For the text-containing cell, return its midpoint in (X, Y) coordinate format. 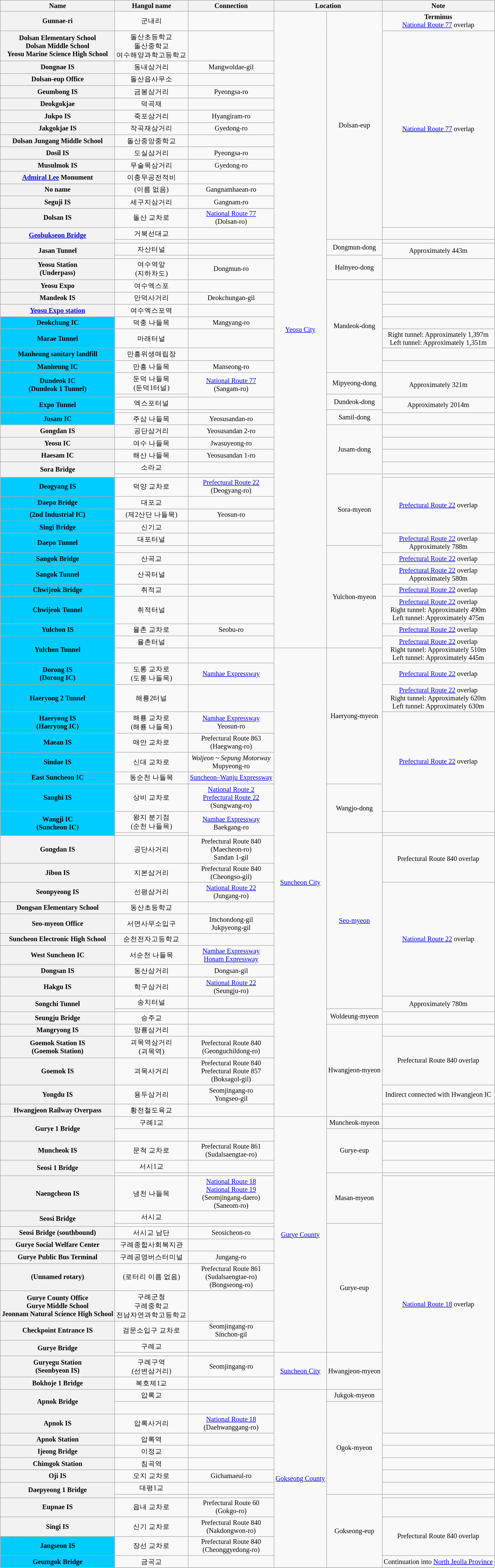
Manheung IC (57, 367)
Checkpoint Entrance IS (57, 1331)
Ogok-myeon (354, 1448)
작곡재삼거리 (151, 128)
구례1교 (151, 1122)
Geobukseon Bridge (57, 235)
Maean IS (57, 743)
Songchi Tunnel (57, 1004)
Yeosu City (300, 330)
Gurye County OfficeGurye Middle SchoolJeonnam Natural Science High School (57, 1306)
Approximately 321m (438, 385)
Yeosu IC (57, 444)
해산 나들목 (151, 456)
Chimgok Station (57, 1464)
상비 교차로 (151, 797)
송치터널 (151, 1002)
West Suncheon IC (57, 955)
Goemok Station IS(Goemok Station) (57, 1047)
Suncheon Electronic High School (57, 939)
Approximately 443m (438, 251)
Haeryong IS(Haeryong IC) (57, 722)
Goemok IS (57, 1071)
압록역 (151, 1439)
Hwangjeon Railway Overpass (57, 1110)
Sangok Bridge (57, 559)
Prefectural Route 22 overlapRight tunnel: Approximately 490mLeft tunnel: Approximately 475m (438, 610)
Dosil IS (57, 153)
Yeosu Station(Underpass) (57, 269)
Mangyang-ro (231, 322)
동산삼거리 (151, 971)
Dongsan-gil (231, 971)
냉천 나들목 (151, 1193)
황전철도육교 (151, 1110)
율촌 교차로 (151, 629)
산곡교 (151, 559)
문척 교차로 (151, 1151)
압록교 (151, 1395)
Woljeon ~ Sepung MotorwayMupyeong-ro (231, 762)
Apnok IS (57, 1424)
Musulmok IS (57, 165)
침곡역 (151, 1464)
서시1교 (151, 1167)
Jasan Tunnel (57, 251)
(로터리 이름 없음) (151, 1277)
Haesam IC (57, 456)
만흥 나들목 (151, 367)
National Route 18(Daehwanggang-ro) (231, 1424)
Seobu-ro (231, 629)
National Route 18 overlap (438, 1304)
Seosi Bridge (57, 1218)
Indirect connected with Hwangjeon IC (438, 1094)
취적터널 (151, 610)
Suncheon–Wanju Expressway (231, 778)
동순천 나들목 (151, 778)
Namhae Expressway (231, 674)
National Route 77 overlap (438, 129)
복호제1교 (151, 1383)
Prefectural Route 840Prefectural Route 857(Boksagol-gil) (231, 1071)
Yulchon-myeon (354, 597)
Sindae IS (57, 762)
Prefectural Route 840(Geonguchildong-ro) (231, 1047)
자산터널 (151, 249)
Geumgok Bridge (57, 1561)
서시교 (151, 1217)
Dongsan IS (57, 971)
Jibon IS (57, 873)
Prefectural Route 22 overlapRight tunnel: Approximately 620mLeft tunnel: Approximately 630m (438, 698)
Dolsan-eup Office (57, 80)
Wangjo-dong (354, 808)
Dongmun-dong (354, 247)
Deokgokjae (57, 104)
신기 교차로 (151, 1527)
구례공영버스터미널 (151, 1257)
Seomjingang-ro (231, 1366)
망룡삼거리 (151, 1030)
TerminusNational Route 77 overlap (438, 21)
Mandeok-dong (354, 326)
Prefectural Route 840(Cheongso-gil) (231, 873)
율촌터널 (151, 642)
Manseong-ro (231, 367)
취적교 (151, 590)
선평삼거리 (151, 892)
여수엑스포 (151, 286)
Haeryong-myeon (354, 716)
이정교 (151, 1452)
Mipyeong-dong (354, 383)
Yeosusandan-ro (231, 419)
Woldeung-myeon (354, 1016)
Ijeong Bridge (57, 1452)
Yeosu Expo (57, 286)
여수엑스포역 (151, 310)
Seosi 1 Bridge (57, 1168)
공단사거리 (151, 849)
여수역앞(지하차도) (151, 269)
산곡터널 (151, 574)
돌산읍사무소 (151, 80)
Dongsan Elementary School (57, 908)
National Route 77(Dolsan-ro) (231, 218)
Jusam-dong (354, 450)
Yulchon IS (57, 629)
Eupnae IS (57, 1507)
Yeosu Expo station (57, 310)
Prefectural Route 840(Nakdongwon-ro) (231, 1527)
Jungang-ro (231, 1257)
Seomjingang-roSinchon-gil (231, 1331)
Dundeok-dong (354, 401)
동내삼거리 (151, 67)
Prefectural Route 861(Sudalsaengtae-ro)(Bongseong-ro) (231, 1277)
죽포삼거리 (151, 116)
괴목역삼거리(괴목역) (151, 1047)
Gurye County (300, 1235)
지본삼거리 (151, 873)
Dolsan-eup (354, 125)
Geumbong IS (57, 92)
마래터널 (151, 338)
Dolsan Elementary SchoolDolsan Middle SchoolYeosu Marine Science High School (57, 46)
Jukpo IS (57, 116)
덕곡재 (151, 104)
서순천 나들목 (151, 955)
구례군청구례중학교전남자연과학고등학교 (151, 1306)
Dongnae IS (57, 67)
Yeosusandan 2-ro (231, 431)
둔덕 나들목(둔덕1터널) (151, 383)
서시교 남단 (151, 1233)
만흥위생매립장 (151, 354)
(Unnamed rotary) (57, 1277)
Prefectural Route 22 overlapApproximately 788m (438, 543)
Daepyeong 1 Bridge (57, 1490)
Hangul name (151, 6)
Approximately 2014m (438, 405)
Gangnam-ro (231, 202)
Seungju Bridge (57, 1018)
National Route 22(Seungju-ro) (231, 987)
Singi Bridge (57, 527)
Jangseon IS (57, 1546)
Gunnae-ri (57, 21)
거북선대교 (151, 233)
Prefectural Route 60(Gokgo-ro) (231, 1507)
Sangbi IS (57, 797)
Deokchung IC (57, 322)
Sora Bridge (57, 469)
National Route 77(Sangam-ro) (231, 385)
National Route 22(Jungang-ro) (231, 892)
무술목삼거리 (151, 165)
Hakgu IS (57, 987)
공단삼거리 (151, 431)
여수 나들목 (151, 444)
대포교 (151, 502)
장선 교차로 (151, 1546)
Sangok Tunnel (57, 574)
National Route 22 overlap (438, 939)
괴목사거리 (151, 1071)
대평1교 (151, 1488)
Daepo Bridge (57, 502)
Deogyang IS (57, 487)
Guryegu Station(Seonbyeon IS) (57, 1366)
Continuation into North Jeolla Province (438, 1561)
오지 교차로 (151, 1476)
신대 교차로 (151, 762)
Apnok Bridge (57, 1401)
순천전자고등학교 (151, 939)
Mandeok IS (57, 298)
Mangwoldae-gil (231, 67)
Manheung sanitary landfill (57, 354)
Jakgokjae IS (57, 128)
No name (57, 190)
Namhae ExpresswayBaekgang-ro (231, 823)
왕지 분기점(순천 나들목) (151, 822)
Seo-myeon (354, 920)
Samil-dong (354, 417)
Prefectural Route 861(Sudalsaengtae-ro) (231, 1151)
Yeosun-ro (231, 515)
구례교 (151, 1347)
Daepo Tunnel (57, 543)
Mangryong IS (57, 1030)
Prefectural Route 840(Maecheon-ro)Sandan 1-gil (231, 849)
도롱 교차로(도롱 나들목) (151, 674)
Seo-myeon Office (57, 923)
Namhae ExpresswayYeosun-ro (231, 722)
Dolsan IS (57, 218)
승주교 (151, 1018)
Apnok Station (57, 1439)
엑스포터널 (151, 403)
해룡2터널 (151, 698)
만덕사거리 (151, 298)
Seonpyeong IS (57, 892)
Prefectural Route 22(Deogyang-ro) (231, 487)
Yulchon Tunnel (57, 650)
Location (328, 6)
Gurye Social Welfare Center (57, 1245)
Chwijeok Bridge (57, 590)
Gichamaeul-ro (231, 1476)
Dorong IS(Dorong IC) (57, 674)
Gurye Public Bus Terminal (57, 1257)
Dolsan Jungang Middle School (57, 140)
Jwasuyeong-ro (231, 444)
Prefectural Route 840(Cheonggyedong-ro) (231, 1546)
Seosicheon-ro (231, 1233)
신기교 (151, 527)
Deokchungan-gil (231, 298)
덕양 교차로 (151, 487)
East Suncheon IC (57, 778)
소라교 (151, 468)
Jukgok-myeon (354, 1395)
Prefectural Route 22 overlapApproximately 580m (438, 574)
Prefectural Route 22 overlapRight tunnel: Approximately 510mLeft tunnel: Approximately 445m (438, 650)
Yongdu IS (57, 1094)
Marae Tunnel (57, 338)
군내리 (151, 21)
Chwijeok Tunnel (57, 610)
Imchondong-gilJukpyeong-gil (231, 923)
Gangnamhaean-ro (231, 190)
Haeryong 2 Tunnel (57, 698)
Oji IS (57, 1476)
Dundeok IC(Dundeok 1 Tunnel) (57, 385)
구례구역(선변삼거리) (151, 1366)
Prefectural Route 863(Haegwang-ro) (231, 743)
Muncheok-myeon (354, 1122)
대포터널 (151, 539)
Note (438, 6)
Muncheok IS (57, 1151)
서면사무소입구 (151, 923)
압록사거리 (151, 1424)
세구지삼거리 (151, 202)
Admiral Lee Monument (57, 177)
이충무공전적비 (151, 177)
주삼 나들목 (151, 419)
구례종합사회복지관 (151, 1245)
Seomjingang-roYongseo-gil (231, 1094)
Halnyeo-dong (354, 268)
Expo Tunnel (57, 405)
(2nd Industrial IC) (57, 515)
금곡교 (151, 1561)
동산초등학교 (151, 908)
Gurye 1 Bridge (57, 1129)
도실삼거리 (151, 153)
Wangji IC(Suncheon IC) (57, 823)
Name (57, 6)
매안 교차로 (151, 743)
돌산 교차로 (151, 218)
Approximately 780m (438, 1004)
덕충 나들목 (151, 322)
Gokseong County (300, 1478)
Naengcheon IS (57, 1193)
돌산초등학교돌산중학교여수해양과학고등학교 (151, 46)
용두삼거리 (151, 1094)
검문소입구 교차로 (151, 1331)
Right tunnel: Approximately 1,397mLeft tunnel: Approximately 1,351m (438, 338)
금봉삼거리 (151, 92)
National Route 2Prefectural Route 22(Sungwang-ro) (231, 797)
읍내 교차로 (151, 1507)
Gurye Bridge (57, 1348)
Sora-myeon (354, 510)
Seosi Bridge (southbound) (57, 1233)
돌산중앙중학교 (151, 140)
Hyangiram-ro (231, 116)
Bokhoje 1 Bridge (57, 1383)
Gokseong-eup (354, 1531)
Connection (231, 6)
Yeosusandan 1-ro (231, 456)
(제2산단 나들목) (151, 515)
Seguji IS (57, 202)
Namhae ExpresswayHonam Expressway (231, 955)
Jusam IC (57, 419)
Dongmun-ro (231, 269)
National Route 18National Route 19(Seomjingang-daero)(Saneom-ro) (231, 1193)
Singi IS (57, 1527)
해룡 교차로(해룡 나들목) (151, 722)
Masan-myeon (354, 1198)
학구삼거리 (151, 987)
(이름 없음) (151, 190)
